Determine the (x, y) coordinate at the center of the cell enclosing the given text.  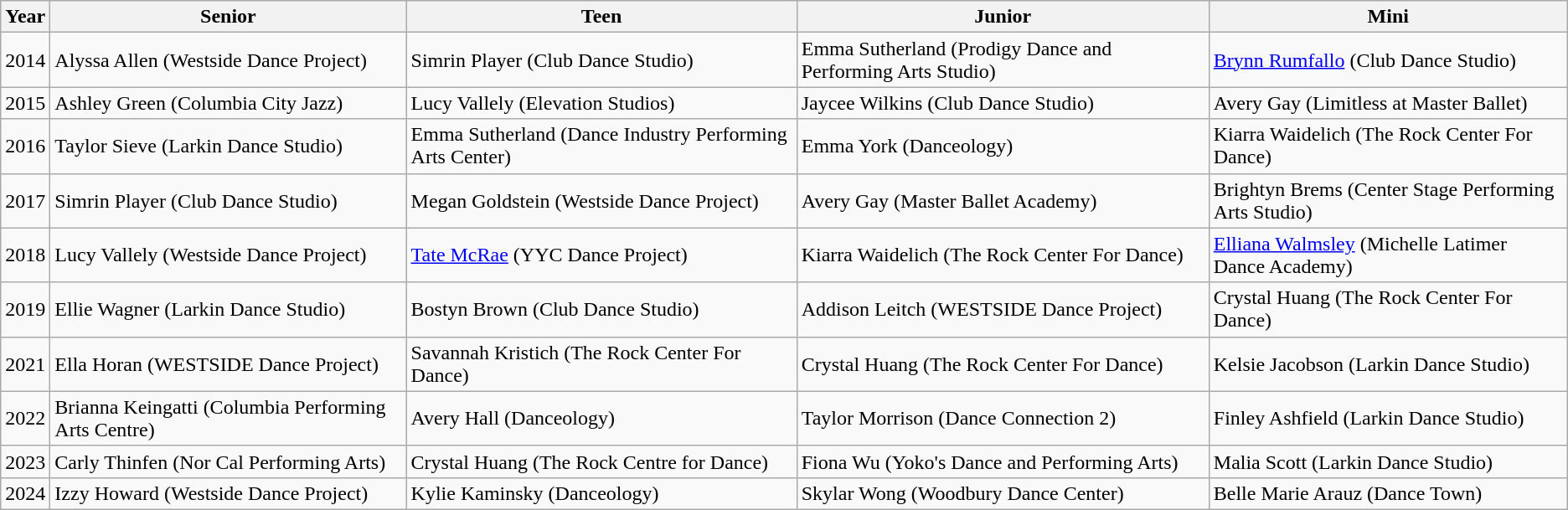
Bostyn Brown (Club Dance Studio) (601, 310)
Teen (601, 17)
Senior (228, 17)
2014 (25, 60)
2021 (25, 363)
Avery Gay (Limitless at Master Ballet) (1388, 103)
Junior (1003, 17)
Jaycee Wilkins (Club Dance Studio) (1003, 103)
Taylor Morrison (Dance Connection 2) (1003, 419)
Ella Horan (WESTSIDE Dance Project) (228, 363)
2019 (25, 310)
Belle Marie Arauz (Dance Town) (1388, 493)
Taylor Sieve (Larkin Dance Studio) (228, 146)
2024 (25, 493)
Addison Leitch (WESTSIDE Dance Project) (1003, 310)
Brynn Rumfallo (Club Dance Studio) (1388, 60)
Ashley Green (Columbia City Jazz) (228, 103)
2016 (25, 146)
Megan Goldstein (Westside Dance Project) (601, 201)
Lucy Vallely (Elevation Studios) (601, 103)
Mini (1388, 17)
Skylar Wong (Woodbury Dance Center) (1003, 493)
Year (25, 17)
Brightyn Brems (Center Stage Performing Arts Studio) (1388, 201)
Malia Scott (Larkin Dance Studio) (1388, 461)
Alyssa Allen (Westside Dance Project) (228, 60)
2018 (25, 255)
Crystal Huang (The Rock Centre for Dance) (601, 461)
Elliana Walmsley (Michelle Latimer Dance Academy) (1388, 255)
Emma Sutherland (Dance Industry Performing Arts Center) (601, 146)
Emma Sutherland (Prodigy Dance and Performing Arts Studio) (1003, 60)
2022 (25, 419)
2017 (25, 201)
Fiona Wu (Yoko's Dance and Performing Arts) (1003, 461)
2023 (25, 461)
Ellie Wagner (Larkin Dance Studio) (228, 310)
2015 (25, 103)
Avery Hall (Danceology) (601, 419)
Avery Gay (Master Ballet Academy) (1003, 201)
Savannah Kristich (The Rock Center For Dance) (601, 363)
Carly Thinfen (Nor Cal Performing Arts) (228, 461)
Kylie Kaminsky (Danceology) (601, 493)
Lucy Vallely (Westside Dance Project) (228, 255)
Tate McRae (YYC Dance Project) (601, 255)
Kelsie Jacobson (Larkin Dance Studio) (1388, 363)
Izzy Howard (Westside Dance Project) (228, 493)
Emma York (Danceology) (1003, 146)
Brianna Keingatti (Columbia Performing Arts Centre) (228, 419)
Finley Ashfield (Larkin Dance Studio) (1388, 419)
